Scan for the cell matching the given text and deliver its [x, y] coordinate at center. 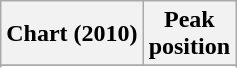
Chart (2010) [72, 34]
Peakposition [189, 34]
